For the text-containing cell, return its midpoint in (x, y) coordinate format. 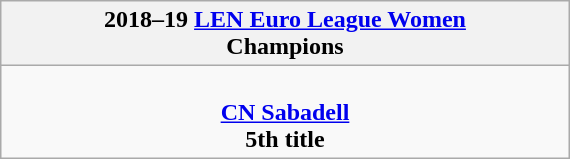
2018–19 LEN Euro League WomenChampions (284, 34)
CN Sabadell5th title (284, 112)
